Extract the [x, y] coordinate from the center of the cell holding the provided text.  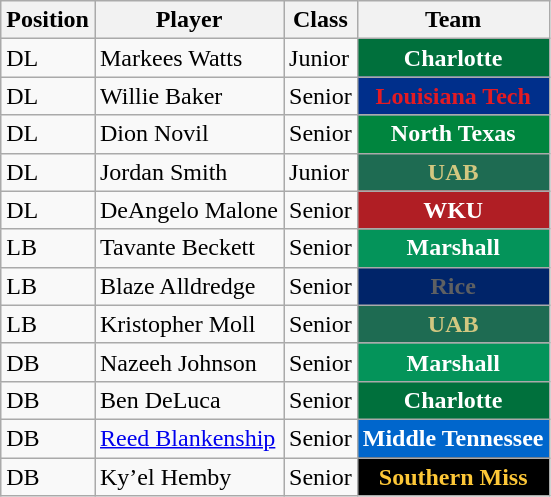
Jordan Smith [188, 172]
Nazeeh Johnson [188, 362]
Tavante Beckett [188, 248]
Player [188, 20]
Reed Blankenship [188, 438]
Rice [453, 286]
Dion Novil [188, 134]
Team [453, 20]
Class [321, 20]
Ben DeLuca [188, 400]
Willie Baker [188, 96]
Position [48, 20]
Blaze Alldredge [188, 286]
Louisiana Tech [453, 96]
Ky’el Hemby [188, 477]
Southern Miss [453, 477]
Middle Tennessee [453, 438]
WKU [453, 210]
Kristopher Moll [188, 324]
Markees Watts [188, 58]
North Texas [453, 134]
DeAngelo Malone [188, 210]
